Output the [X, Y] coordinate of the center of the cell containing the given text.  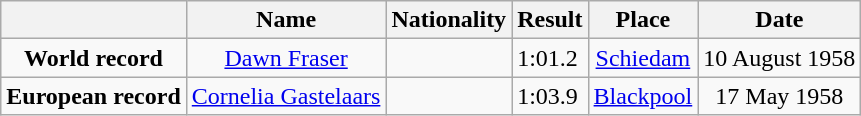
Name [286, 20]
Cornelia Gastelaars [286, 96]
European record [94, 96]
Date [780, 20]
World record [94, 58]
17 May 1958 [780, 96]
Blackpool [643, 96]
Schiedam [643, 58]
Result [550, 20]
Place [643, 20]
Dawn Fraser [286, 58]
10 August 1958 [780, 58]
Nationality [449, 20]
1:01.2 [550, 58]
1:03.9 [550, 96]
